Provide the (x, y) coordinate of the cell's center where the given text is located.  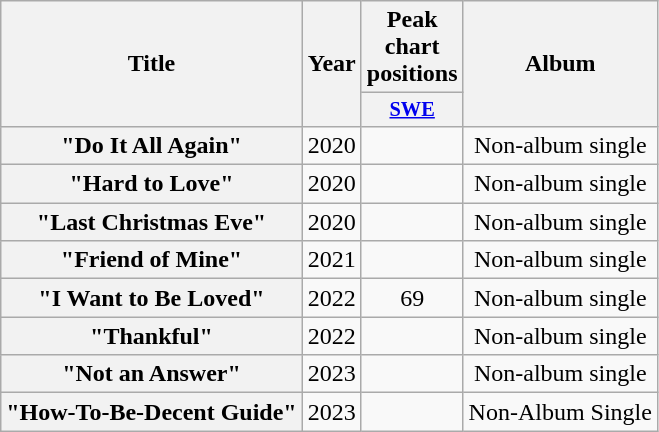
"Do It All Again" (152, 145)
Year (332, 64)
Peak chart positions (412, 47)
Title (152, 64)
"Last Christmas Eve" (152, 222)
"Friend of Mine" (152, 260)
"Hard to Love" (152, 184)
69 (412, 298)
"How-To-Be-Decent Guide" (152, 412)
Album (560, 64)
SWE (412, 110)
"Not an Answer" (152, 374)
"I Want to Be Loved" (152, 298)
2021 (332, 260)
"Thankful" (152, 336)
Non-Album Single (560, 412)
